Extract the (x, y) coordinate from the center of the cell holding the provided text.  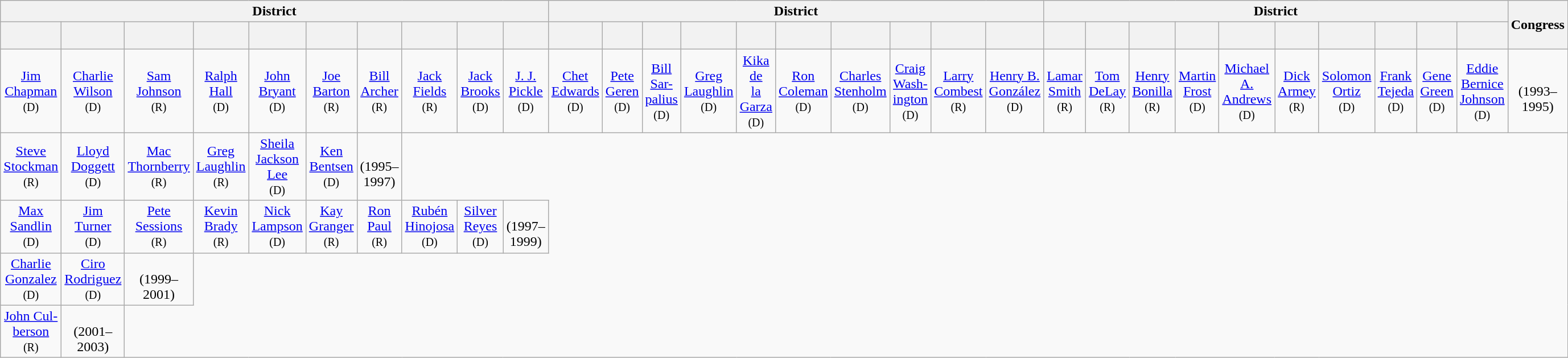
(1995–1997) (379, 166)
JohnBryant(D) (277, 91)
NickLampson(D) (277, 227)
ChetEdwards(D) (575, 91)
JimChapman(D) (31, 91)
J. J.Pickle (D) (526, 91)
(1993–1995) (1538, 91)
(1999–2001) (159, 279)
CharlesStenholm(D) (861, 91)
SolomonOrtiz(D) (1347, 91)
DickArmey(R) (1297, 91)
MaxSandlin(D) (31, 227)
PeteSessions(R) (159, 227)
MacThornberry(R) (159, 166)
TomDeLay(R) (1107, 91)
GeneGreen(D) (1437, 91)
SteveStockman (R) (31, 166)
KayGranger(R) (331, 227)
GregLaughlin (D) (709, 91)
FrankTejeda(D) (1396, 91)
Michael A.Andrews (D) (1247, 91)
LarryCombest(R) (958, 91)
John Cul-berson (R) (31, 331)
RonPaul(R) (379, 227)
Kika dela Garza(D) (756, 91)
EddieBerniceJohnson(D) (1482, 91)
SheilaJacksonLee(D) (277, 166)
Congress (1538, 25)
JimTurner(D) (93, 227)
JoeBarton(R) (331, 91)
SamJohnson(R) (159, 91)
KevinBrady(R) (221, 227)
Henry B.González(D) (1015, 91)
RubénHinojosa(D) (430, 227)
CharlieWilson(D) (93, 91)
KenBentsen(D) (331, 166)
PeteGeren(D) (622, 91)
GregLaughlin (R) (221, 166)
LamarSmith(R) (1065, 91)
CiroRodriguez(D) (93, 279)
RalphHall(D) (221, 91)
Bill Sar-palius (D) (661, 91)
SilverReyes(D) (480, 227)
LloydDoggett(D) (93, 166)
HenryBonilla(R) (1153, 91)
(1997–1999) (526, 227)
(2001–2003) (93, 331)
JackBrooks (D) (480, 91)
JackFields(R) (430, 91)
CharlieGonzalez(D) (31, 279)
MartinFrost(D) (1197, 91)
RonColeman(D) (803, 91)
Craig Wash-ington (D) (910, 91)
BillArcher(R) (379, 91)
